Extract the [X, Y] coordinate from the center of the cell holding the provided text.  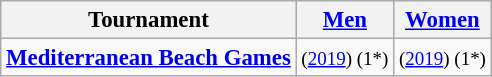
Tournament [148, 20]
Women [443, 20]
Men [345, 20]
Mediterranean Beach Games [148, 58]
